Provide the (X, Y) coordinate of the cell's center where the given text is located.  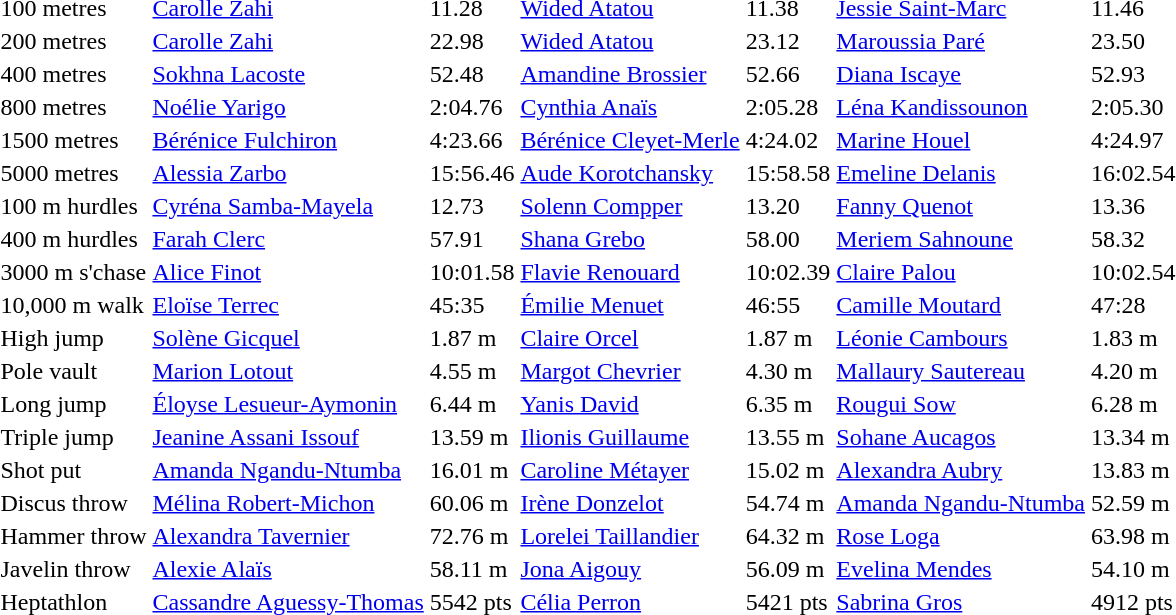
4.30 m (788, 371)
4:24.02 (788, 140)
72.76 m (472, 536)
Lorelei Taillandier (630, 536)
4.55 m (472, 371)
Emeline Delanis (961, 173)
45:35 (472, 305)
Amandine Brossier (630, 74)
Evelina Mendes (961, 569)
52.66 (788, 74)
2:04.76 (472, 107)
22.98 (472, 41)
Cynthia Anaïs (630, 107)
Alessia Zarbo (288, 173)
Bérénice Fulchiron (288, 140)
Claire Orcel (630, 338)
Jona Aigouy (630, 569)
6.44 m (472, 404)
58.11 m (472, 569)
15.02 m (788, 470)
15:56.46 (472, 173)
Claire Palou (961, 272)
Caroline Métayer (630, 470)
Marine Houel (961, 140)
10:01.58 (472, 272)
52.48 (472, 74)
57.91 (472, 239)
13.20 (788, 206)
58.00 (788, 239)
Meriem Sahnoune (961, 239)
Alexandra Tavernier (288, 536)
Bérénice Cleyet-Merle (630, 140)
Camille Moutard (961, 305)
Mélina Robert-Michon (288, 503)
Jeanine Assani Issouf (288, 437)
Diana Iscaye (961, 74)
56.09 m (788, 569)
Léna Kandissounon (961, 107)
Eloïse Terrec (288, 305)
Ilionis Guillaume (630, 437)
16.01 m (472, 470)
Sohane Aucagos (961, 437)
Éloyse Lesueur-Aymonin (288, 404)
Solenn Compper (630, 206)
15:58.58 (788, 173)
Léonie Cambours (961, 338)
Rose Loga (961, 536)
6.35 m (788, 404)
2:05.28 (788, 107)
Alice Finot (288, 272)
46:55 (788, 305)
Irène Donzelot (630, 503)
Alexandra Aubry (961, 470)
13.59 m (472, 437)
Marion Lotout (288, 371)
Mallaury Sautereau (961, 371)
Solène Gicquel (288, 338)
Rougui Sow (961, 404)
Yanis David (630, 404)
10:02.39 (788, 272)
60.06 m (472, 503)
Émilie Menuet (630, 305)
Flavie Renouard (630, 272)
Fanny Quenot (961, 206)
54.74 m (788, 503)
Sokhna Lacoste (288, 74)
23.12 (788, 41)
13.55 m (788, 437)
Aude Korotchansky (630, 173)
Wided Atatou (630, 41)
64.32 m (788, 536)
Noélie Yarigo (288, 107)
Cyréna Samba-Mayela (288, 206)
Farah Clerc (288, 239)
Alexie Alaïs (288, 569)
Margot Chevrier (630, 371)
Shana Grebo (630, 239)
4:23.66 (472, 140)
Maroussia Paré (961, 41)
Carolle Zahi (288, 41)
12.73 (472, 206)
